Scan for the cell matching the given text and deliver its [X, Y] coordinate at center. 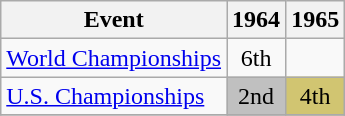
World Championships [114, 58]
4th [316, 96]
Event [114, 20]
U.S. Championships [114, 96]
1964 [256, 20]
2nd [256, 96]
1965 [316, 20]
6th [256, 58]
